Identify which cell holds the provided text, then report its (x, y) central coordinate. 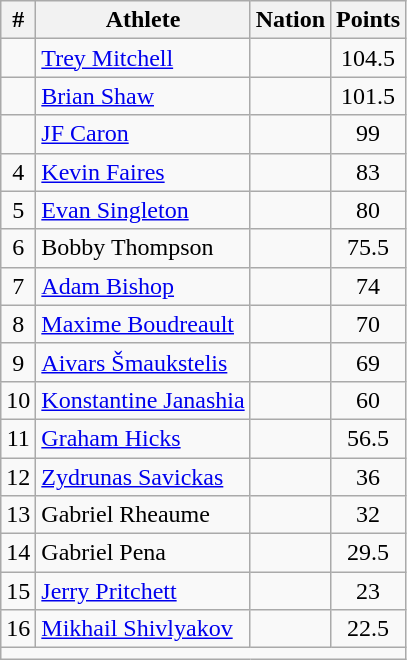
Evan Singleton (143, 210)
6 (18, 248)
Mikhail Shivlyakov (143, 629)
60 (368, 400)
10 (18, 400)
7 (18, 286)
JF Caron (143, 134)
Points (368, 20)
23 (368, 591)
Gabriel Pena (143, 553)
Athlete (143, 20)
9 (18, 362)
Kevin Faires (143, 172)
Konstantine Janashia (143, 400)
99 (368, 134)
Zydrunas Savickas (143, 477)
101.5 (368, 96)
12 (18, 477)
15 (18, 591)
69 (368, 362)
Aivars Šmaukstelis (143, 362)
Maxime Boudreault (143, 324)
56.5 (368, 438)
Bobby Thompson (143, 248)
8 (18, 324)
4 (18, 172)
Brian Shaw (143, 96)
Trey Mitchell (143, 58)
5 (18, 210)
70 (368, 324)
# (18, 20)
Nation (290, 20)
13 (18, 515)
104.5 (368, 58)
36 (368, 477)
75.5 (368, 248)
83 (368, 172)
14 (18, 553)
Gabriel Rheaume (143, 515)
80 (368, 210)
74 (368, 286)
32 (368, 515)
11 (18, 438)
Adam Bishop (143, 286)
22.5 (368, 629)
Graham Hicks (143, 438)
Jerry Pritchett (143, 591)
29.5 (368, 553)
16 (18, 629)
